From the cell containing the given text, extract its center point as (X, Y) coordinate. 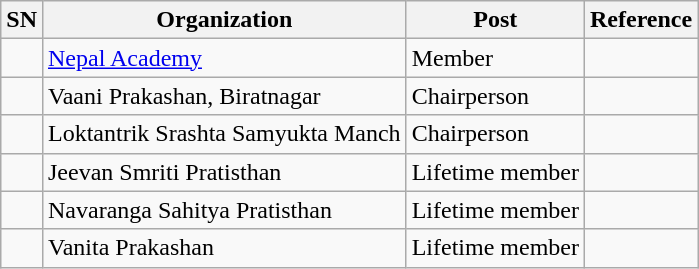
Member (495, 58)
Organization (224, 20)
Jeevan Smriti Pratisthan (224, 172)
Post (495, 20)
Nepal Academy (224, 58)
Vaani Prakashan, Biratnagar (224, 96)
Loktantrik Srashta Samyukta Manch (224, 134)
Navaranga Sahitya Pratisthan (224, 210)
Vanita Prakashan (224, 248)
Reference (640, 20)
SN (22, 20)
